Provide the [x, y] coordinate of the cell's center where the given text is located.  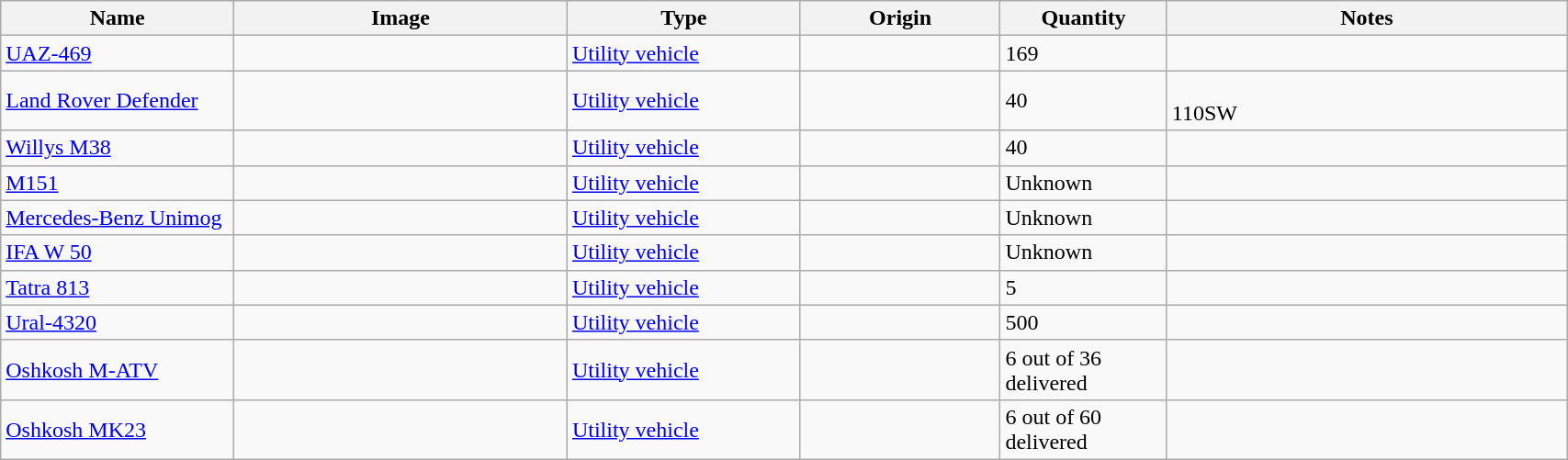
Notes [1367, 18]
IFA W 50 [118, 252]
169 [1084, 53]
Origin [900, 18]
Ural-4320 [118, 322]
Name [118, 18]
6 out of 36 delivered [1084, 369]
5 [1084, 287]
UAZ-469 [118, 53]
Willys M38 [118, 148]
Image [400, 18]
Oshkosh M-ATV [118, 369]
500 [1084, 322]
110SW [1367, 101]
Type [683, 18]
Land Rover Defender [118, 101]
Mercedes-Benz Unimog [118, 218]
Quantity [1084, 18]
Oshkosh MK23 [118, 430]
6 out of 60 delivered [1084, 430]
M151 [118, 183]
Tatra 813 [118, 287]
